From the cell containing the given text, extract its center point as (X, Y) coordinate. 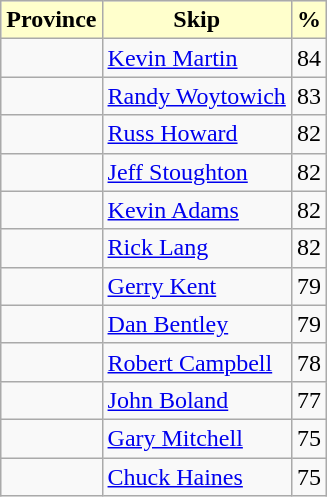
Kevin Adams (196, 210)
Skip (196, 20)
Province (52, 20)
84 (308, 58)
Robert Campbell (196, 362)
77 (308, 400)
Rick Lang (196, 248)
Russ Howard (196, 134)
John Boland (196, 400)
Kevin Martin (196, 58)
Gerry Kent (196, 286)
% (308, 20)
Chuck Haines (196, 477)
Gary Mitchell (196, 438)
Dan Bentley (196, 324)
Jeff Stoughton (196, 172)
Randy Woytowich (196, 96)
83 (308, 96)
78 (308, 362)
